Scan for the cell matching the given text and deliver its [X, Y] coordinate at center. 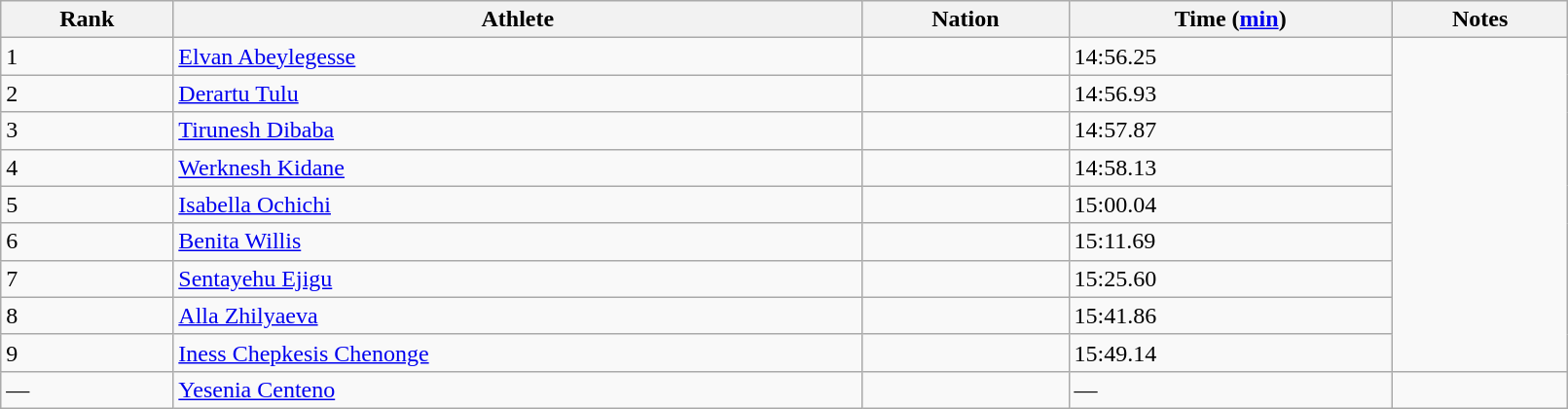
Derartu Tulu [518, 93]
15:00.04 [1230, 204]
Iness Chepkesis Chenonge [518, 353]
15:41.86 [1230, 316]
14:57.87 [1230, 130]
5 [88, 204]
Tirunesh Dibaba [518, 130]
Yesenia Centeno [518, 390]
Time (min) [1230, 19]
15:11.69 [1230, 242]
14:56.93 [1230, 93]
15:25.60 [1230, 279]
Benita Willis [518, 242]
1 [88, 56]
14:56.25 [1230, 56]
Werknesh Kidane [518, 167]
Rank [88, 19]
7 [88, 279]
8 [88, 316]
Isabella Ochichi [518, 204]
15:49.14 [1230, 353]
Nation [966, 19]
Elvan Abeylegesse [518, 56]
2 [88, 93]
Athlete [518, 19]
3 [88, 130]
14:58.13 [1230, 167]
4 [88, 167]
9 [88, 353]
6 [88, 242]
Sentayehu Ejigu [518, 279]
Alla Zhilyaeva [518, 316]
Notes [1479, 19]
